Pinpoint the cell where the given text exists, returning its [x, y] midpoint coordinate. 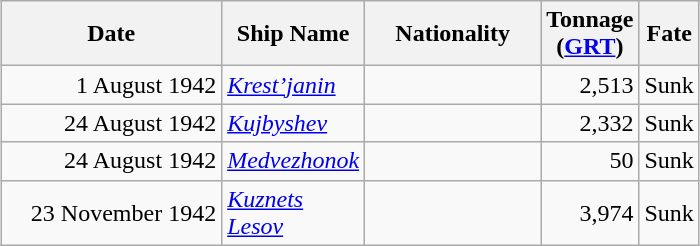
Nationality [453, 34]
Fate [669, 34]
Ship Name [294, 34]
1 August 1942 [112, 85]
Tonnage (GRT) [590, 34]
Date [112, 34]
23 November 1942 [112, 212]
Kuznets Lesov [294, 212]
Krest’janin [294, 85]
3,974 [590, 212]
2,513 [590, 85]
2,332 [590, 123]
50 [590, 161]
Kujbyshev [294, 123]
Medvezhonok [294, 161]
